Find where the given text appears and provide that cell's center as (x, y) coordinate. 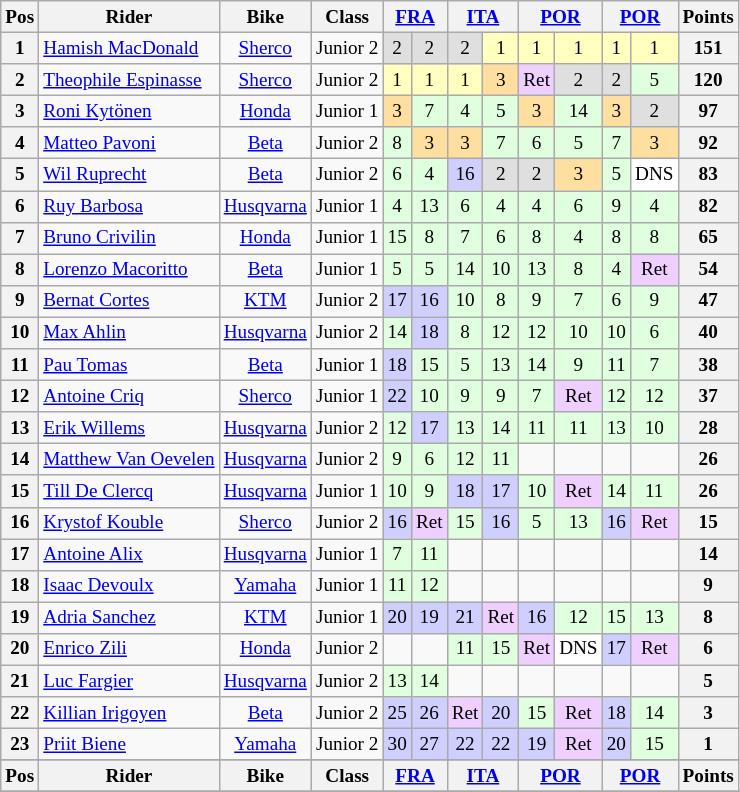
Bernat Cortes (129, 301)
65 (708, 238)
30 (397, 744)
Enrico Zili (129, 649)
83 (708, 175)
Theophile Espinasse (129, 80)
Matteo Pavoni (129, 143)
Pau Tomas (129, 365)
Killian Irigoyen (129, 713)
82 (708, 206)
37 (708, 396)
Lorenzo Macoritto (129, 270)
Adria Sanchez (129, 618)
Antoine Criq (129, 396)
Bruno Crivilin (129, 238)
Isaac Devoulx (129, 586)
Luc Fargier (129, 681)
27 (429, 744)
Ruy Barbosa (129, 206)
Antoine Alix (129, 554)
120 (708, 80)
Krystof Kouble (129, 523)
Hamish MacDonald (129, 48)
Matthew Van Oevelen (129, 460)
Max Ahlin (129, 333)
Wil Ruprecht (129, 175)
54 (708, 270)
151 (708, 48)
Till De Clercq (129, 491)
97 (708, 111)
38 (708, 365)
Roni Kytönen (129, 111)
Priit Biene (129, 744)
Erik Willems (129, 428)
40 (708, 333)
23 (20, 744)
25 (397, 713)
92 (708, 143)
28 (708, 428)
47 (708, 301)
